Pinpoint the cell where the given text exists, returning its (x, y) midpoint coordinate. 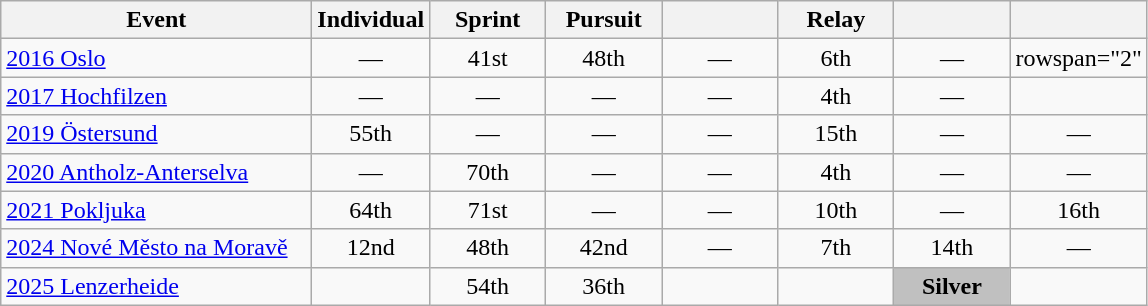
2019 Östersund (156, 134)
rowspan="2" (1079, 58)
Silver (952, 286)
Sprint (488, 20)
7th (836, 248)
6th (836, 58)
42nd (604, 248)
15th (836, 134)
2021 Pokljuka (156, 210)
14th (952, 248)
2016 Oslo (156, 58)
2024 Nové Město na Moravě (156, 248)
2025 Lenzerheide (156, 286)
2017 Hochfilzen (156, 96)
36th (604, 286)
41st (488, 58)
Relay (836, 20)
10th (836, 210)
64th (371, 210)
54th (488, 286)
Individual (371, 20)
12nd (371, 248)
71st (488, 210)
16th (1079, 210)
Pursuit (604, 20)
2020 Antholz-Anterselva (156, 172)
55th (371, 134)
70th (488, 172)
Event (156, 20)
